Find where the given text appears and provide that cell's center as (x, y) coordinate. 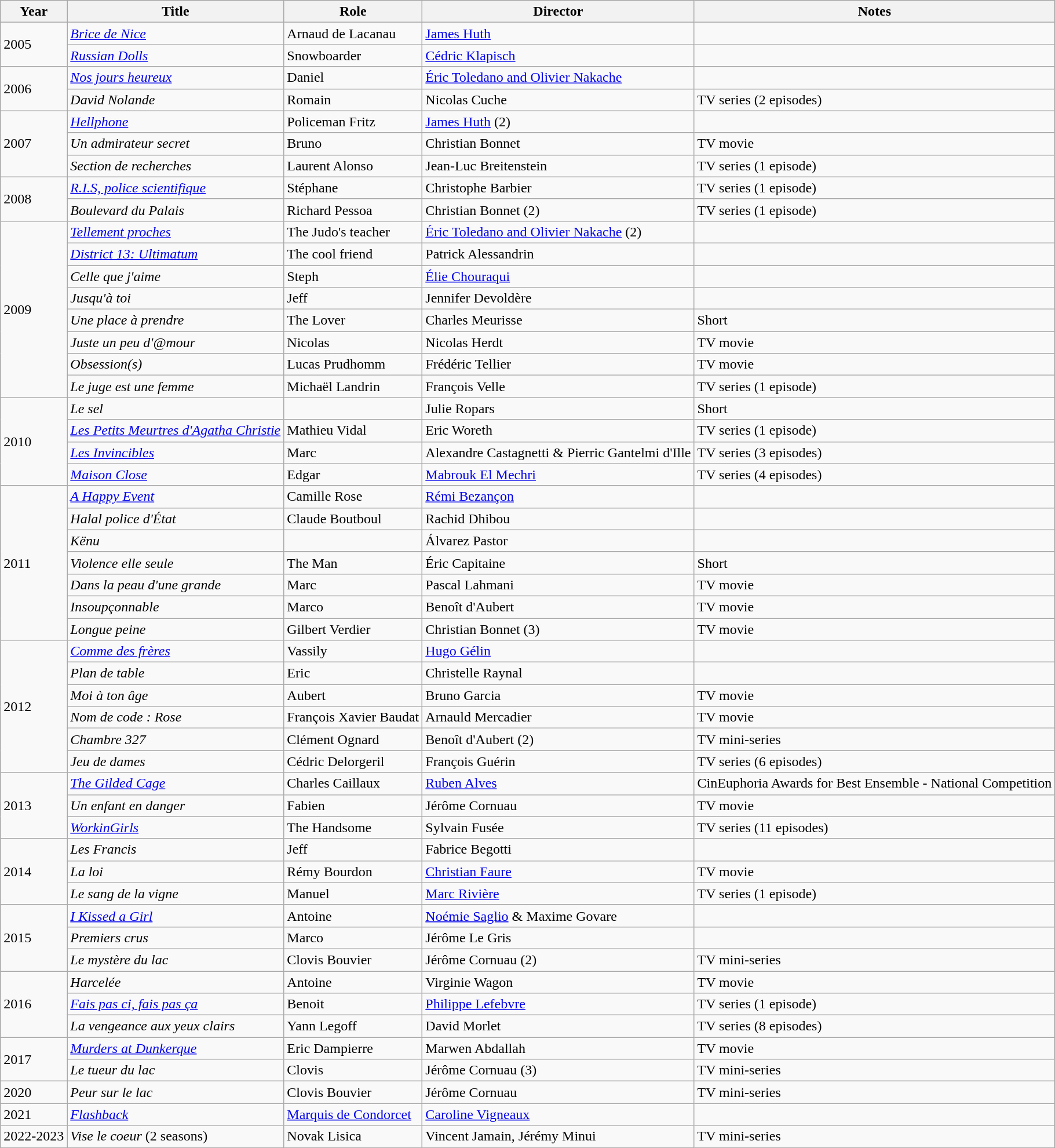
Nicolas (353, 342)
Eric Dampierre (353, 1048)
R.I.S, police scientifique (176, 188)
2010 (34, 442)
Marwen Abdallah (558, 1048)
Chambre 327 (176, 739)
Juste un peu d'@mour (176, 342)
The Handsome (353, 828)
2012 (34, 706)
Boulevard du Palais (176, 210)
Manuel (353, 894)
Longue peine (176, 629)
Marc Rivière (558, 894)
Vassily (353, 651)
Le sang de la vigne (176, 894)
Jennifer Devoldère (558, 298)
Jérôme Cornuau (2) (558, 960)
Benoît d'Aubert (558, 607)
Gilbert Verdier (353, 629)
Insoupçonnable (176, 607)
The Lover (353, 320)
Murders at Dunkerque (176, 1048)
Le juge est une femme (176, 387)
TV series (6 episodes) (875, 761)
Jeu de dames (176, 761)
Un enfant en danger (176, 806)
Arnaud de Lacanau (353, 34)
Christian Bonnet (558, 144)
Éric Capitaine (558, 563)
Section de recherches (176, 166)
Russian Dolls (176, 56)
TV series (8 episodes) (875, 1026)
Rémi Bezançon (558, 497)
Rachid Dhibou (558, 519)
2005 (34, 45)
Jusqu'à toi (176, 298)
Violence elle seule (176, 563)
Christian Bonnet (3) (558, 629)
TV series (4 episodes) (875, 475)
TV series (11 episodes) (875, 828)
Vise le coeur (2 seasons) (176, 1136)
WorkinGirls (176, 828)
Camille Rose (353, 497)
I Kissed a Girl (176, 916)
Claude Boutboul (353, 519)
Ruben Alves (558, 783)
Nicolas Cuche (558, 100)
Hugo Gélin (558, 651)
Steph (353, 276)
Le tueur du lac (176, 1070)
Une place à prendre (176, 320)
2021 (34, 1114)
La vengeance aux yeux clairs (176, 1026)
Cédric Klapisch (558, 56)
Director (558, 12)
Jérôme Cornuau (3) (558, 1070)
Eric (353, 673)
The Gilded Cage (176, 783)
Marquis de Condorcet (353, 1114)
Tellement proches (176, 232)
2020 (34, 1092)
The cool friend (353, 254)
David Nolande (176, 100)
Halal police d'État (176, 519)
2022-2023 (34, 1136)
Christian Faure (558, 872)
Laurent Alonso (353, 166)
Aubert (353, 695)
Virginie Wagon (558, 982)
Nom de code : Rose (176, 717)
Stéphane (353, 188)
Christian Bonnet (2) (558, 210)
Julie Ropars (558, 409)
Mathieu Vidal (353, 431)
Yann Legoff (353, 1026)
2011 (34, 563)
Noémie Saglio & Maxime Govare (558, 916)
Clément Ognard (353, 739)
Comme des frères (176, 651)
Élie Chouraqui (558, 276)
Fabrice Begotti (558, 850)
Éric Toledano and Olivier Nakache (2) (558, 232)
TV series (2 episodes) (875, 100)
Notes (875, 12)
Benoit (353, 1004)
Nicolas Herdt (558, 342)
Brice de Nice (176, 34)
Role (353, 12)
Jérôme Le Gris (558, 938)
Fais pas ci, fais pas ça (176, 1004)
Title (176, 12)
Pascal Lahmani (558, 585)
Nos jours heureux (176, 78)
Novak Lisica (353, 1136)
Edgar (353, 475)
TV series (3 episodes) (875, 453)
Benoît d'Aubert (2) (558, 739)
Patrick Alessandrin (558, 254)
Peur sur le lac (176, 1092)
James Huth (2) (558, 122)
CinEuphoria Awards for Best Ensemble - National Competition (875, 783)
Arnauld Mercadier (558, 717)
2007 (34, 144)
Le sel (176, 409)
Bruno Garcia (558, 695)
A Happy Event (176, 497)
David Morlet (558, 1026)
Daniel (353, 78)
Christelle Raynal (558, 673)
Clovis (353, 1070)
Premiers crus (176, 938)
Year (34, 12)
Eric Woreth (558, 431)
Alexandre Castagnetti & Pierric Gantelmi d'Ille (558, 453)
François Velle (558, 387)
The Man (353, 563)
Harcelée (176, 982)
2016 (34, 1004)
Mabrouk El Mechri (558, 475)
Kënu (176, 541)
Caroline Vigneaux (558, 1114)
Frédéric Tellier (558, 365)
Álvarez Pastor (558, 541)
Sylvain Fusée (558, 828)
Fabien (353, 806)
Éric Toledano and Olivier Nakache (558, 78)
Romain (353, 100)
Snowboarder (353, 56)
2017 (34, 1059)
2006 (34, 89)
Plan de table (176, 673)
Jean-Luc Breitenstein (558, 166)
Bruno (353, 144)
Un admirateur secret (176, 144)
2014 (34, 872)
2009 (34, 309)
Dans la peau d'une grande (176, 585)
The Judo's teacher (353, 232)
Richard Pessoa (353, 210)
Maison Close (176, 475)
James Huth (558, 34)
Philippe Lefebvre (558, 1004)
Les Petits Meurtres d'Agatha Christie (176, 431)
District 13: Ultimatum (176, 254)
Hellphone (176, 122)
Rémy Bourdon (353, 872)
2015 (34, 938)
Michaël Landrin (353, 387)
Celle que j'aime (176, 276)
Les Invincibles (176, 453)
Policeman Fritz (353, 122)
Vincent Jamain, Jérémy Minui (558, 1136)
Flashback (176, 1114)
Cédric Delorgeril (353, 761)
Obsession(s) (176, 365)
Lucas Prudhomm (353, 365)
Le mystère du lac (176, 960)
Charles Caillaux (353, 783)
Moi à ton âge (176, 695)
La loi (176, 872)
Les Francis (176, 850)
François Xavier Baudat (353, 717)
Charles Meurisse (558, 320)
Christophe Barbier (558, 188)
François Guérin (558, 761)
2008 (34, 199)
2013 (34, 806)
